For the text-containing cell, return its midpoint in [X, Y] coordinate format. 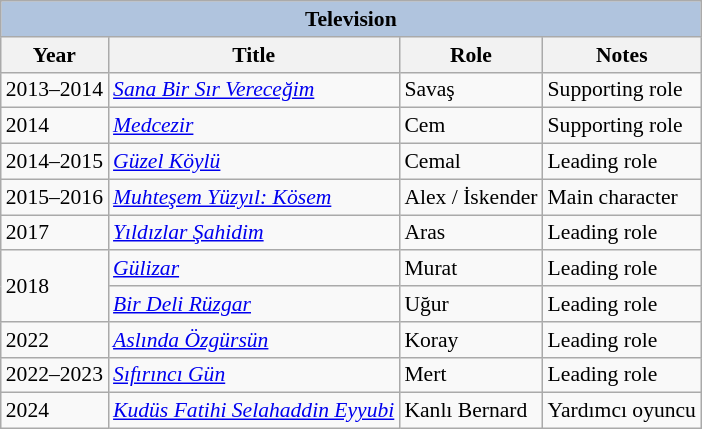
Yıldızlar Şahidim [254, 233]
Medcezir [254, 126]
2014 [54, 126]
2015–2016 [54, 197]
2024 [54, 411]
Bir Deli Rüzgar [254, 304]
2018 [54, 286]
Role [470, 55]
Kanlı Bernard [470, 411]
Title [254, 55]
Murat [470, 269]
Sıfırıncı Gün [254, 375]
2014–2015 [54, 162]
Aras [470, 233]
2013–2014 [54, 90]
Gülizar [254, 269]
Alex / İskender [470, 197]
Kudüs Fatihi Selahaddin Eyyubi [254, 411]
Muhteşem Yüzyıl: Kösem [254, 197]
Sana Bir Sır Vereceğim [254, 90]
2022–2023 [54, 375]
Aslında Özgürsün [254, 340]
Güzel Köylü [254, 162]
Mert [470, 375]
Cemal [470, 162]
2017 [54, 233]
Notes [622, 55]
Yardımcı oyuncu [622, 411]
Cem [470, 126]
2022 [54, 340]
Television [351, 19]
Savaş [470, 90]
Uğur [470, 304]
Main character [622, 197]
Year [54, 55]
Koray [470, 340]
